Output the (x, y) coordinate of the center of the cell containing the given text.  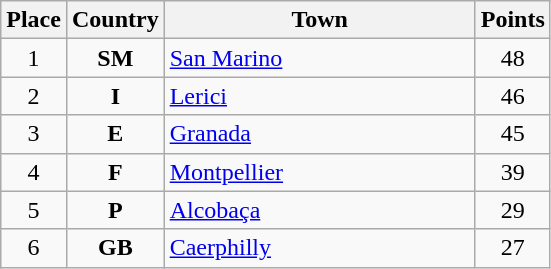
Lerici (320, 96)
Points (512, 20)
1 (34, 58)
Caerphilly (320, 248)
Town (320, 20)
29 (512, 210)
Place (34, 20)
I (115, 96)
Granada (320, 134)
San Marino (320, 58)
3 (34, 134)
27 (512, 248)
39 (512, 172)
2 (34, 96)
P (115, 210)
5 (34, 210)
F (115, 172)
46 (512, 96)
SM (115, 58)
GB (115, 248)
E (115, 134)
48 (512, 58)
Montpellier (320, 172)
4 (34, 172)
45 (512, 134)
Country (115, 20)
Alcobaça (320, 210)
6 (34, 248)
